For the text-containing cell, return its midpoint in (X, Y) coordinate format. 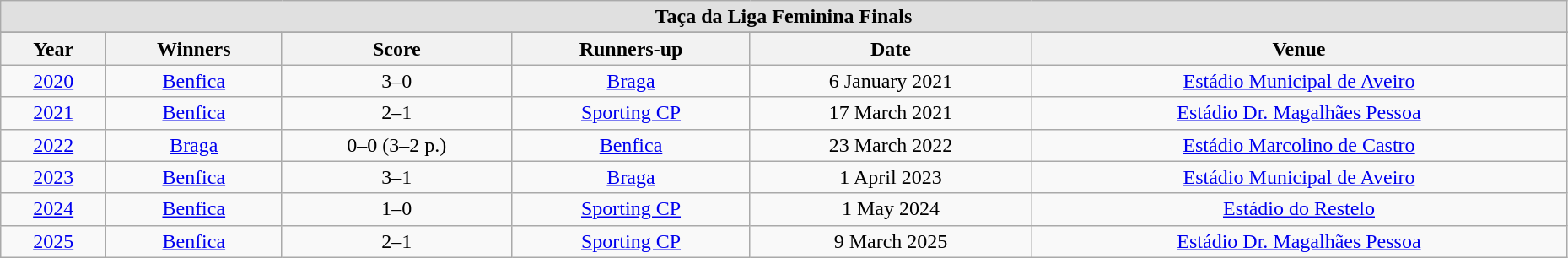
9 March 2025 (891, 241)
2023 (54, 177)
1–0 (396, 209)
Date (891, 49)
3–1 (396, 177)
1 April 2023 (891, 177)
1 May 2024 (891, 209)
2021 (54, 113)
Estádio do Restelo (1299, 209)
Score (396, 49)
2022 (54, 145)
Taça da Liga Feminina Finals (784, 17)
0–0 (3–2 p.) (396, 145)
Venue (1299, 49)
17 March 2021 (891, 113)
2024 (54, 209)
Year (54, 49)
6 January 2021 (891, 81)
Winners (194, 49)
3–0 (396, 81)
Runners-up (631, 49)
2020 (54, 81)
2025 (54, 241)
Estádio Marcolino de Castro (1299, 145)
23 March 2022 (891, 145)
